Provide the [x, y] coordinate of the cell's center where the given text is located.  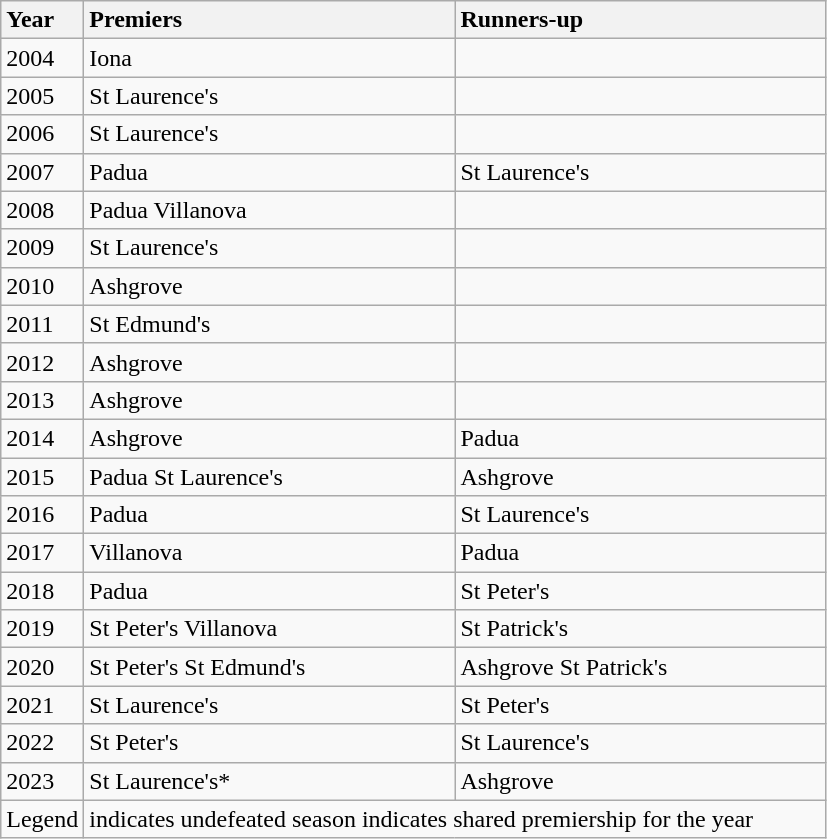
Padua St Laurence's [270, 477]
2012 [42, 362]
2023 [42, 781]
St Edmund's [270, 324]
2016 [42, 515]
2015 [42, 477]
2005 [42, 96]
Premiers [270, 20]
2004 [42, 58]
Year [42, 20]
Runners-up [640, 20]
Legend [42, 819]
St Laurence's* [270, 781]
Padua Villanova [270, 210]
Ashgrove St Patrick's [640, 667]
2022 [42, 743]
2013 [42, 400]
2018 [42, 591]
St Patrick's [640, 629]
2020 [42, 667]
2006 [42, 134]
2021 [42, 705]
Iona [270, 58]
indicates undefeated season indicates shared premiership for the year [455, 819]
2007 [42, 172]
St Peter's St Edmund's [270, 667]
2014 [42, 438]
2008 [42, 210]
Villanova [270, 553]
2019 [42, 629]
2009 [42, 248]
2010 [42, 286]
2011 [42, 324]
St Peter's Villanova [270, 629]
2017 [42, 553]
